From the cell containing the given text, extract its center point as [X, Y] coordinate. 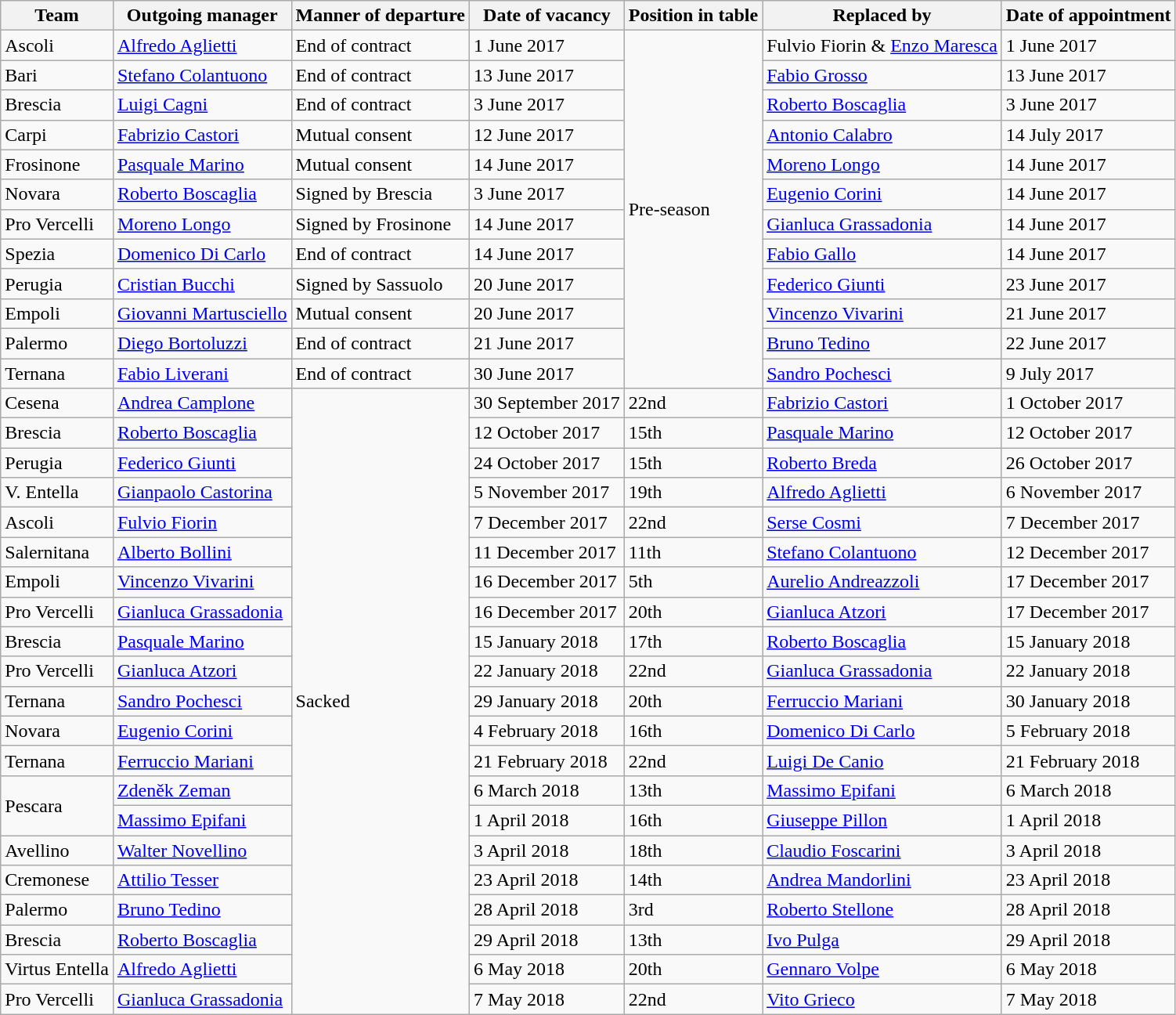
Fabio Grosso [882, 75]
Bari [57, 75]
Attilio Tesser [202, 880]
Gianpaolo Castorina [202, 493]
Sacked [381, 702]
Giovanni Martusciello [202, 313]
Giuseppe Pillon [882, 820]
Cristian Bucchi [202, 284]
Manner of departure [381, 16]
Alberto Bollini [202, 552]
Signed by Frosinone [381, 224]
Position in table [693, 16]
Frosinone [57, 164]
V. Entella [57, 493]
14th [693, 880]
3rd [693, 910]
Cesena [57, 403]
12 June 2017 [547, 135]
Fulvio Fiorin [202, 522]
6 November 2017 [1088, 493]
Spezia [57, 254]
Andrea Camplone [202, 403]
Luigi De Canio [882, 760]
Fabio Gallo [882, 254]
Claudio Foscarini [882, 850]
Virtus Entella [57, 970]
Diego Bortoluzzi [202, 343]
Walter Novellino [202, 850]
Aurelio Andreazzoli [882, 582]
Vito Grieco [882, 999]
29 January 2018 [547, 701]
Date of vacancy [547, 16]
Avellino [57, 850]
5 February 2018 [1088, 731]
Outgoing manager [202, 16]
Serse Cosmi [882, 522]
Gennaro Volpe [882, 970]
Zdeněk Zeman [202, 790]
12 December 2017 [1088, 552]
Roberto Stellone [882, 910]
26 October 2017 [1088, 463]
Date of appointment [1088, 16]
Salernitana [57, 552]
11th [693, 552]
Signed by Brescia [381, 194]
30 January 2018 [1088, 701]
24 October 2017 [547, 463]
Roberto Breda [882, 463]
Pre-season [693, 210]
23 June 2017 [1088, 284]
5th [693, 582]
18th [693, 850]
5 November 2017 [547, 493]
30 September 2017 [547, 403]
Replaced by [882, 16]
22 June 2017 [1088, 343]
14 July 2017 [1088, 135]
30 June 2017 [547, 374]
Pescara [57, 805]
11 December 2017 [547, 552]
Luigi Cagni [202, 105]
Carpi [57, 135]
Fulvio Fiorin & Enzo Maresca [882, 45]
9 July 2017 [1088, 374]
Cremonese [57, 880]
Andrea Mandorlini [882, 880]
1 October 2017 [1088, 403]
Fabio Liverani [202, 374]
4 February 2018 [547, 731]
Team [57, 16]
17th [693, 641]
19th [693, 493]
Antonio Calabro [882, 135]
Signed by Sassuolo [381, 284]
Ivo Pulga [882, 940]
